Determine the [X, Y] coordinate at the center of the cell enclosing the given text.  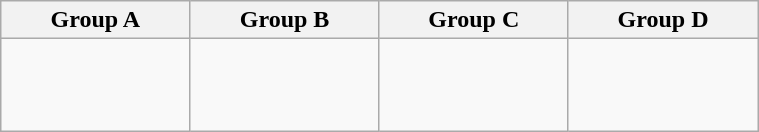
Group D [662, 20]
Group A [96, 20]
Group B [284, 20]
Group C [474, 20]
